Extract the (x, y) coordinate from the center of the cell holding the provided text.  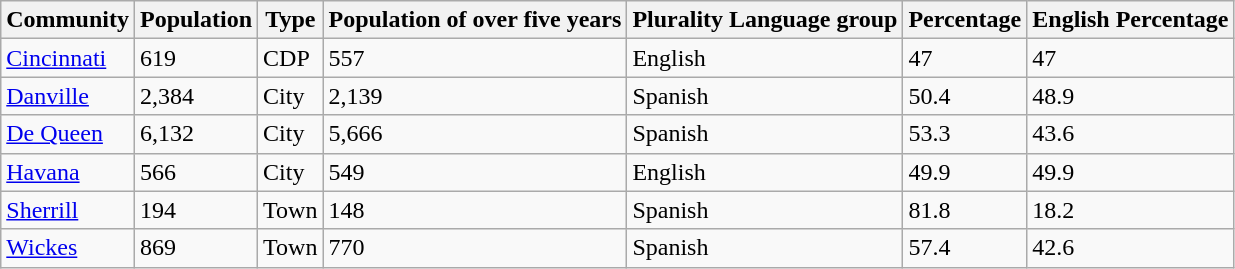
Havana (68, 172)
50.4 (965, 96)
18.2 (1130, 210)
2,139 (475, 96)
194 (196, 210)
57.4 (965, 248)
53.3 (965, 134)
Plurality Language group (765, 20)
42.6 (1130, 248)
557 (475, 58)
770 (475, 248)
5,666 (475, 134)
869 (196, 248)
CDP (290, 58)
549 (475, 172)
Wickes (68, 248)
81.8 (965, 210)
148 (475, 210)
43.6 (1130, 134)
48.9 (1130, 96)
Percentage (965, 20)
Danville (68, 96)
Population (196, 20)
Type (290, 20)
Sherrill (68, 210)
6,132 (196, 134)
De Queen (68, 134)
619 (196, 58)
566 (196, 172)
Community (68, 20)
Cincinnati (68, 58)
Population of over five years (475, 20)
English Percentage (1130, 20)
2,384 (196, 96)
